Return the (x, y) coordinate for the center point of the cell that contains the specified text.  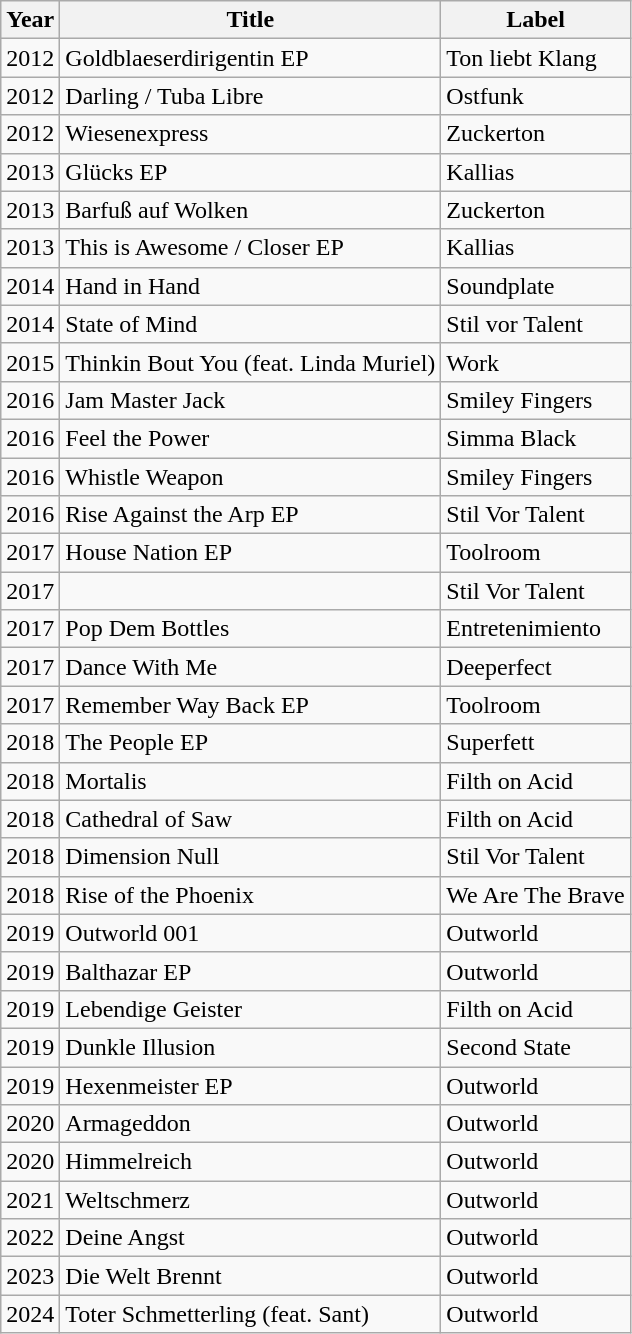
Himmelreich (250, 1162)
Goldblaeserdirigentin EP (250, 58)
Cathedral of Saw (250, 819)
Wiesenexpress (250, 134)
Jam Master Jack (250, 400)
Armageddon (250, 1124)
Glücks EP (250, 172)
Pop Dem Bottles (250, 629)
Soundplate (536, 286)
House Nation EP (250, 553)
Stil vor Talent (536, 324)
Hand in Hand (250, 286)
Whistle Weapon (250, 477)
Remember Way Back EP (250, 705)
Deeperfect (536, 667)
Simma Black (536, 438)
We Are The Brave (536, 895)
2023 (30, 1276)
2022 (30, 1238)
Die Welt Brennt (250, 1276)
Lebendige Geister (250, 1009)
Toter Schmetterling (feat. Sant) (250, 1314)
Dunkle Illusion (250, 1047)
Entretenimiento (536, 629)
2024 (30, 1314)
Ostfunk (536, 96)
2015 (30, 362)
Thinkin Bout You (feat. Linda Muriel) (250, 362)
Year (30, 20)
2021 (30, 1200)
Rise Against the Arp EP (250, 515)
Weltschmerz (250, 1200)
Dimension Null (250, 857)
Mortalis (250, 781)
State of Mind (250, 324)
The People EP (250, 743)
Superfett (536, 743)
Ton liebt Klang (536, 58)
Deine Angst (250, 1238)
Rise of the Phoenix (250, 895)
Darling / Tuba Libre (250, 96)
Barfuß auf Wolken (250, 210)
This is Awesome / Closer EP (250, 248)
Label (536, 20)
Hexenmeister EP (250, 1085)
Second State (536, 1047)
Feel the Power (250, 438)
Balthazar EP (250, 971)
Dance With Me (250, 667)
Work (536, 362)
Title (250, 20)
Outworld 001 (250, 933)
